Return (X, Y) of the center of cell containing provided text 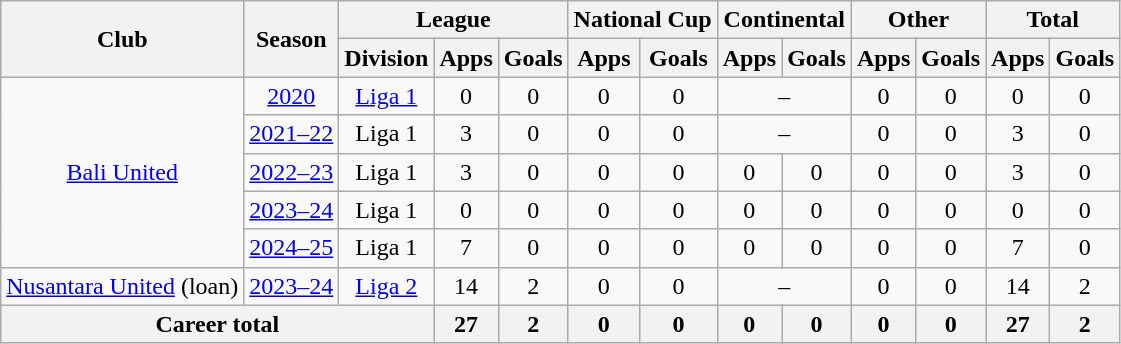
2022–23 (292, 172)
Division (386, 58)
2024–25 (292, 248)
Nusantara United (loan) (122, 286)
League (454, 20)
Continental (784, 20)
Bali United (122, 172)
National Cup (642, 20)
Total (1053, 20)
Season (292, 39)
2020 (292, 96)
Club (122, 39)
Liga 2 (386, 286)
Other (918, 20)
Career total (218, 324)
2021–22 (292, 134)
